Determine the [x, y] coordinate at the center of the cell enclosing the given text.  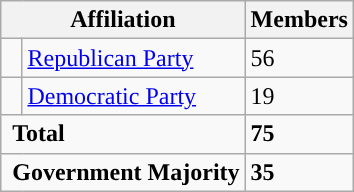
19 [299, 96]
75 [299, 134]
35 [299, 172]
Democratic Party [134, 96]
Affiliation [123, 20]
56 [299, 58]
Total [123, 134]
Government Majority [123, 172]
Members [299, 20]
Republican Party [134, 58]
